Search for the cell housing the specified text and yield its [X, Y] center coordinate. 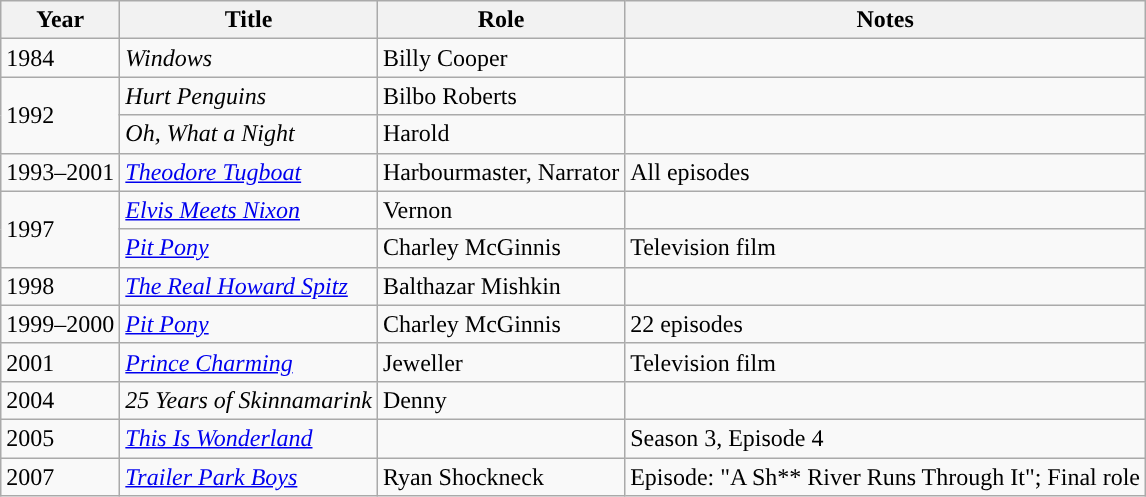
2004 [60, 400]
This Is Wonderland [249, 438]
Prince Charming [249, 362]
Balthazar Mishkin [500, 286]
22 episodes [886, 324]
The Real Howard Spitz [249, 286]
Notes [886, 20]
2001 [60, 362]
Billy Cooper [500, 58]
Title [249, 20]
Harbourmaster, Narrator [500, 172]
Role [500, 20]
Harold [500, 134]
Elvis Meets Nixon [249, 210]
1997 [60, 229]
Vernon [500, 210]
1998 [60, 286]
Year [60, 20]
1999–2000 [60, 324]
Denny [500, 400]
Theodore Tugboat [249, 172]
1993–2001 [60, 172]
Season 3, Episode 4 [886, 438]
Windows [249, 58]
Episode: "A Sh** River Runs Through It"; Final role [886, 477]
25 Years of Skinnamarink [249, 400]
Bilbo Roberts [500, 96]
Ryan Shockneck [500, 477]
All episodes [886, 172]
1992 [60, 115]
Jeweller [500, 362]
1984 [60, 58]
Oh, What a Night [249, 134]
2007 [60, 477]
Trailer Park Boys [249, 477]
2005 [60, 438]
Hurt Penguins [249, 96]
